Locate the cell with the specified text and output its [x, y] center coordinate. 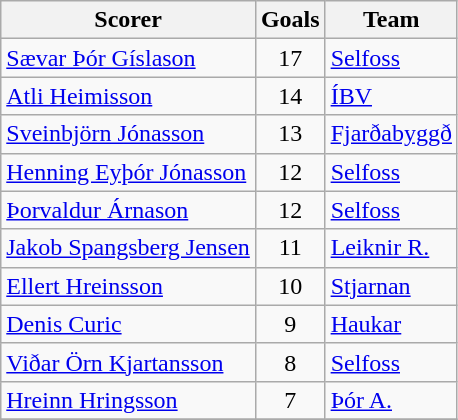
9 [290, 324]
Atli Heimisson [128, 96]
8 [290, 362]
13 [290, 134]
Ellert Hreinsson [128, 286]
Henning Eyþór Jónasson [128, 172]
Goals [290, 20]
17 [290, 58]
Stjarnan [391, 286]
Denis Curic [128, 324]
11 [290, 248]
Þorvaldur Árnason [128, 210]
Viðar Örn Kjartansson [128, 362]
Þór A. [391, 400]
ÍBV [391, 96]
10 [290, 286]
Fjarðabyggð [391, 134]
Scorer [128, 20]
Sævar Þór Gíslason [128, 58]
Jakob Spangsberg Jensen [128, 248]
Hreinn Hringsson [128, 400]
Haukar [391, 324]
Sveinbjörn Jónasson [128, 134]
Leiknir R. [391, 248]
Team [391, 20]
14 [290, 96]
7 [290, 400]
